Pinpoint the cell where the given text exists, returning its (X, Y) midpoint coordinate. 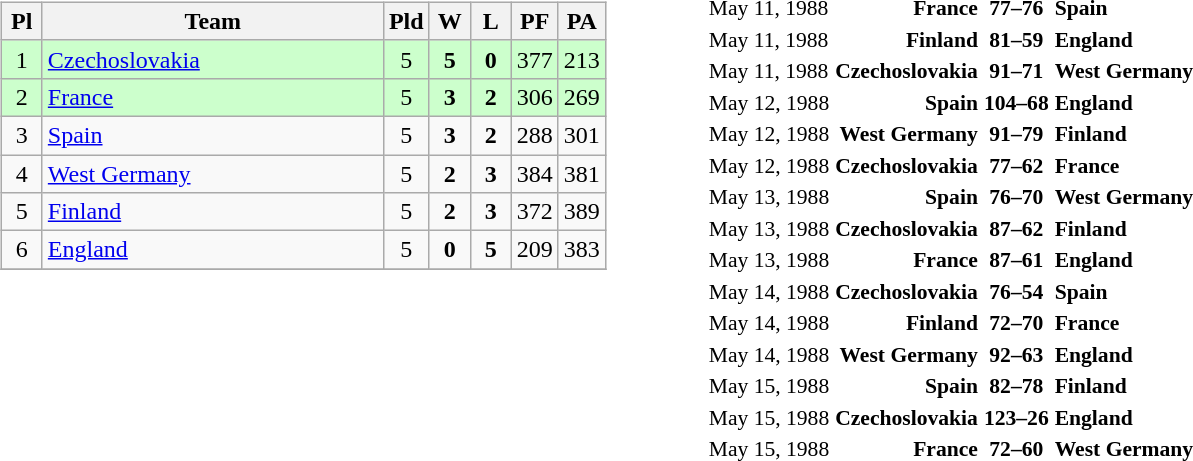
377 (534, 59)
288 (534, 135)
76–54 (1016, 291)
389 (582, 212)
82–78 (1016, 386)
384 (534, 173)
209 (534, 250)
W (450, 21)
104–68 (1016, 102)
213 (582, 59)
L (490, 21)
372 (534, 212)
PA (582, 21)
91–79 (1016, 134)
Team (212, 21)
PF (534, 21)
Pl (22, 21)
1 (22, 59)
269 (582, 97)
306 (534, 97)
92–63 (1016, 354)
6 (22, 250)
91–71 (1016, 71)
383 (582, 250)
81–59 (1016, 39)
123–26 (1016, 417)
76–70 (1016, 197)
4 (22, 173)
381 (582, 173)
72–70 (1016, 323)
301 (582, 135)
Pld (406, 21)
77–62 (1016, 165)
England (212, 250)
87–62 (1016, 228)
87–61 (1016, 260)
